Detect which cell encompasses the target text, then output its (X, Y) center coordinate. 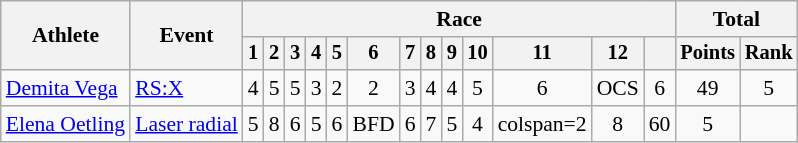
Rank (769, 54)
Demita Vega (66, 88)
11 (542, 54)
Total (736, 19)
Event (186, 36)
colspan=2 (542, 124)
9 (452, 54)
OCS (618, 88)
Laser radial (186, 124)
49 (707, 88)
Elena Oetling (66, 124)
BFD (373, 124)
12 (618, 54)
Race (460, 19)
1 (254, 54)
60 (660, 124)
10 (477, 54)
Points (707, 54)
Athlete (66, 36)
RS:X (186, 88)
